Scan for the cell matching the given text and deliver its [X, Y] coordinate at center. 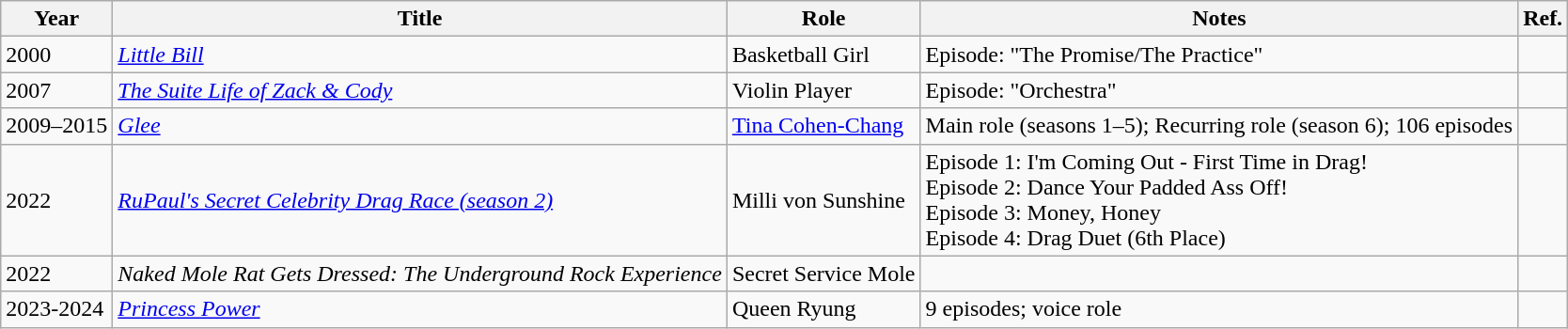
Ref. [1544, 19]
Naked Mole Rat Gets Dressed: The Underground Rock Experience [420, 274]
Little Bill [420, 55]
Main role (seasons 1–5); Recurring role (season 6); 106 episodes [1219, 126]
Episode 1: I'm Coming Out - First Time in Drag!Episode 2: Dance Your Padded Ass Off!Episode 3: Money, HoneyEpisode 4: Drag Duet (6th Place) [1219, 199]
Tina Cohen-Chang [823, 126]
Notes [1219, 19]
Queen Ryung [823, 309]
Episode: "Orchestra" [1219, 90]
Secret Service Mole [823, 274]
Title [420, 19]
2007 [56, 90]
Role [823, 19]
The Suite Life of Zack & Cody [420, 90]
2009–2015 [56, 126]
2000 [56, 55]
Glee [420, 126]
Basketball Girl [823, 55]
RuPaul's Secret Celebrity Drag Race (season 2) [420, 199]
Violin Player [823, 90]
Princess Power [420, 309]
Episode: "The Promise/The Practice" [1219, 55]
Milli von Sunshine [823, 199]
2023-2024 [56, 309]
9 episodes; voice role [1219, 309]
Year [56, 19]
